For the text-containing cell, return its midpoint in (X, Y) coordinate format. 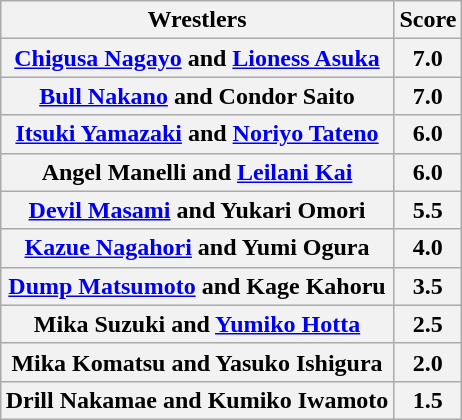
Score (428, 20)
2.5 (428, 324)
Dump Matsumoto and Kage Kahoru (197, 286)
Drill Nakamae and Kumiko Iwamoto (197, 400)
5.5 (428, 210)
Chigusa Nagayo and Lioness Asuka (197, 58)
4.0 (428, 248)
Devil Masami and Yukari Omori (197, 210)
1.5 (428, 400)
Mika Suzuki and Yumiko Hotta (197, 324)
Bull Nakano and Condor Saito (197, 96)
Mika Komatsu and Yasuko Ishigura (197, 362)
3.5 (428, 286)
Wrestlers (197, 20)
2.0 (428, 362)
Angel Manelli and Leilani Kai (197, 172)
Itsuki Yamazaki and Noriyo Tateno (197, 134)
Kazue Nagahori and Yumi Ogura (197, 248)
